Return the [x, y] coordinate for the center point of the cell that contains the specified text.  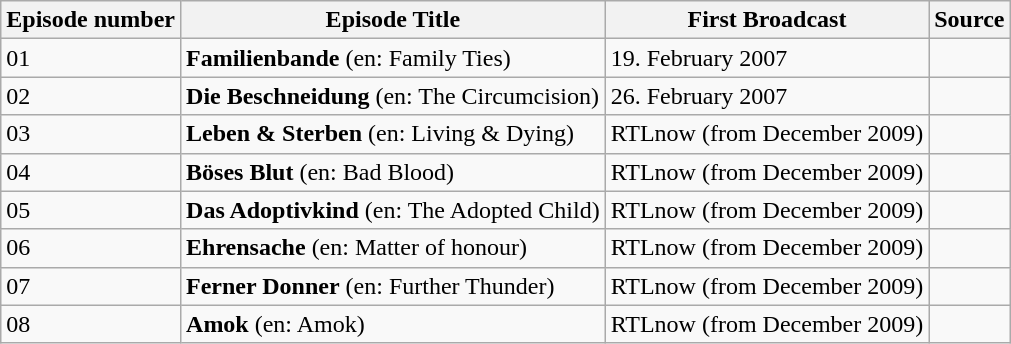
Ferner Donner (en: Further Thunder) [394, 286]
19. February 2007 [767, 58]
Das Adoptivkind (en: The Adopted Child) [394, 210]
02 [91, 96]
Familienbande (en: Family Ties) [394, 58]
Amok (en: Amok) [394, 324]
01 [91, 58]
03 [91, 134]
Böses Blut (en: Bad Blood) [394, 172]
07 [91, 286]
04 [91, 172]
Leben & Sterben (en: Living & Dying) [394, 134]
First Broadcast [767, 20]
08 [91, 324]
Ehrensache (en: Matter of honour) [394, 248]
05 [91, 210]
Die Beschneidung (en: The Circumcision) [394, 96]
26. February 2007 [767, 96]
Source [970, 20]
Episode number [91, 20]
06 [91, 248]
Episode Title [394, 20]
